Search for the cell housing the specified text and yield its [x, y] center coordinate. 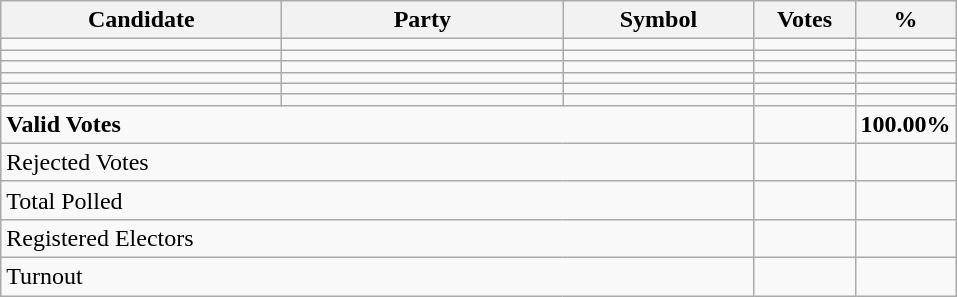
100.00% [906, 124]
Registered Electors [378, 238]
Symbol [658, 20]
% [906, 20]
Votes [804, 20]
Valid Votes [378, 124]
Rejected Votes [378, 162]
Party [422, 20]
Candidate [142, 20]
Turnout [378, 276]
Total Polled [378, 200]
